For the text-containing cell, return its midpoint in (X, Y) coordinate format. 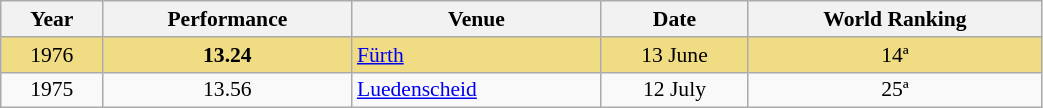
Venue (476, 19)
Year (52, 19)
Luedenscheid (476, 90)
Date (674, 19)
13.24 (228, 55)
Fürth (476, 55)
12 July (674, 90)
1975 (52, 90)
World Ranking (895, 19)
13 June (674, 55)
13.56 (228, 90)
1976 (52, 55)
25ª (895, 90)
14ª (895, 55)
Performance (228, 19)
